Extract the [x, y] coordinate from the center of the cell holding the provided text.  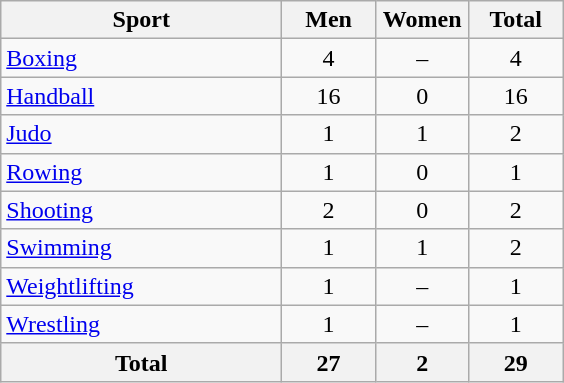
Judo [142, 134]
Sport [142, 20]
Wrestling [142, 324]
29 [516, 362]
Women [422, 20]
Shooting [142, 210]
Swimming [142, 248]
Rowing [142, 172]
Boxing [142, 58]
Men [329, 20]
Handball [142, 96]
27 [329, 362]
Weightlifting [142, 286]
